Return (x, y) of the center of cell containing provided text 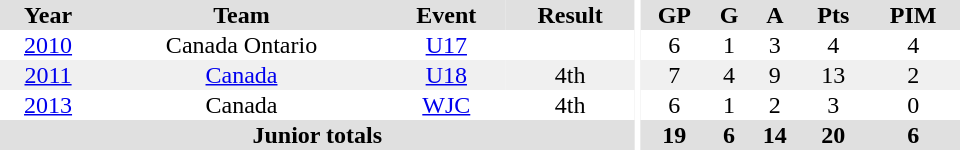
U17 (446, 45)
19 (674, 135)
WJC (446, 105)
13 (833, 75)
Canada Ontario (242, 45)
G (730, 15)
Pts (833, 15)
14 (774, 135)
2013 (48, 105)
Junior totals (317, 135)
U18 (446, 75)
20 (833, 135)
Event (446, 15)
7 (674, 75)
2011 (48, 75)
9 (774, 75)
Result (570, 15)
2010 (48, 45)
PIM (913, 15)
A (774, 15)
GP (674, 15)
0 (913, 105)
Year (48, 15)
Team (242, 15)
